Determine the [x, y] coordinate at the center of the cell enclosing the given text.  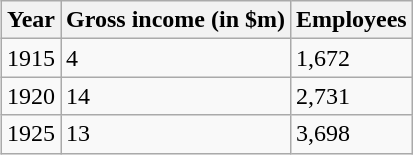
1925 [32, 134]
3,698 [352, 134]
Employees [352, 20]
13 [176, 134]
Gross income (in $m) [176, 20]
4 [176, 58]
1920 [32, 96]
1915 [32, 58]
2,731 [352, 96]
Year [32, 20]
14 [176, 96]
1,672 [352, 58]
